Output the [X, Y] coordinate of the center of the cell containing the given text.  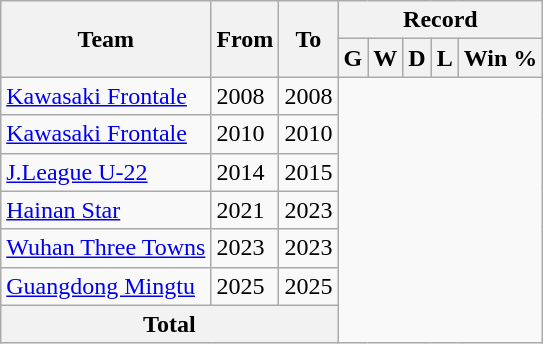
2021 [245, 210]
L [444, 58]
2015 [308, 172]
W [386, 58]
Total [170, 324]
To [308, 39]
Hainan Star [106, 210]
Wuhan Three Towns [106, 248]
Record [440, 20]
Win % [500, 58]
D [417, 58]
J.League U-22 [106, 172]
2014 [245, 172]
Team [106, 39]
From [245, 39]
G [353, 58]
Guangdong Mingtu [106, 286]
